Provide the (x, y) coordinate of the cell's center where the given text is located.  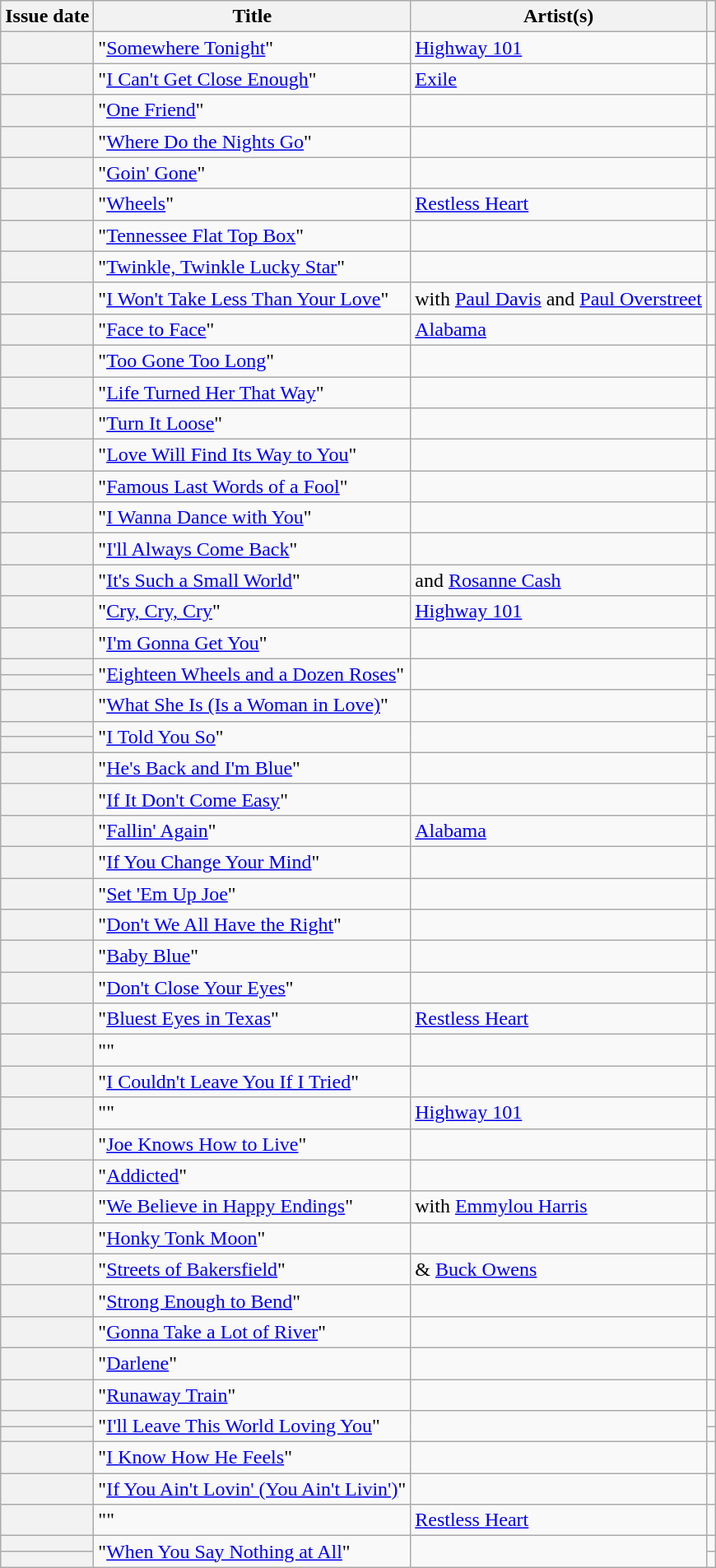
"I Told You So" (252, 737)
with Paul Davis and Paul Overstreet (559, 298)
"Don't We All Have the Right" (252, 925)
"Face to Face" (252, 329)
"It's Such a Small World" (252, 580)
"Love Will Find Its Way to You" (252, 455)
"Goin' Gone" (252, 173)
"Wheels" (252, 204)
"Gonna Take a Lot of River" (252, 1332)
& Buck Owens (559, 1269)
"One Friend" (252, 110)
Exile (559, 79)
"I'll Leave This World Loving You" (252, 1426)
with Emmylou Harris (559, 1207)
"Bluest Eyes in Texas" (252, 1019)
"If You Ain't Lovin' (You Ain't Livin')" (252, 1489)
"What She Is (Is a Woman in Love)" (252, 705)
"Too Gone Too Long" (252, 361)
"Streets of Bakersfield" (252, 1269)
"I Won't Take Less Than Your Love" (252, 298)
"If It Don't Come Easy" (252, 799)
"Baby Blue" (252, 956)
Artist(s) (559, 16)
"Turn It Loose" (252, 424)
"I Wanna Dance with You" (252, 518)
"Cry, Cry, Cry" (252, 612)
"Twinkle, Twinkle Lucky Star" (252, 267)
"Runaway Train" (252, 1395)
"Set 'Em Up Joe" (252, 893)
"Addicted" (252, 1175)
Title (252, 16)
"When You Say Nothing at All" (252, 1552)
"Joe Knows How to Live" (252, 1144)
"I Know How He Feels" (252, 1458)
"Famous Last Words of a Fool" (252, 486)
"If You Change Your Mind" (252, 862)
"He's Back and I'm Blue" (252, 768)
"I Can't Get Close Enough" (252, 79)
"Don't Close Your Eyes" (252, 988)
and Rosanne Cash (559, 580)
"Tennessee Flat Top Box" (252, 235)
"Strong Enough to Bend" (252, 1300)
"Somewhere Tonight" (252, 48)
"Honky Tonk Moon" (252, 1238)
"I Couldn't Leave You If I Tried" (252, 1082)
"I'll Always Come Back" (252, 549)
"We Believe in Happy Endings" (252, 1207)
"I'm Gonna Get You" (252, 643)
"Eighteen Wheels and a Dozen Roses" (252, 674)
"Where Do the Nights Go" (252, 142)
Issue date (48, 16)
"Life Turned Her That Way" (252, 393)
"Fallin' Again" (252, 831)
"Darlene" (252, 1363)
